Search for the cell housing the specified text and yield its [X, Y] center coordinate. 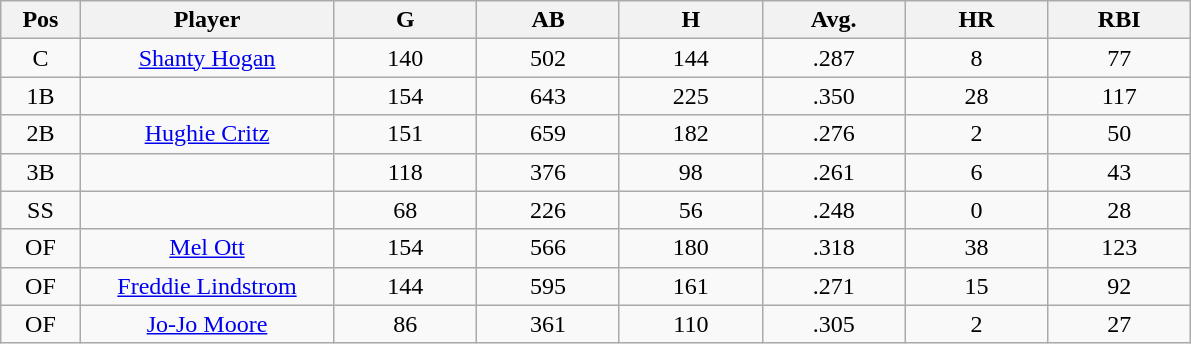
180 [690, 248]
92 [1120, 286]
G [406, 20]
.248 [834, 210]
Freddie Lindstrom [207, 286]
3B [40, 172]
Player [207, 20]
AB [548, 20]
225 [690, 96]
123 [1120, 248]
.276 [834, 134]
38 [976, 248]
27 [1120, 324]
2B [40, 134]
68 [406, 210]
0 [976, 210]
.261 [834, 172]
98 [690, 172]
6 [976, 172]
118 [406, 172]
110 [690, 324]
RBI [1120, 20]
117 [1120, 96]
Avg. [834, 20]
595 [548, 286]
226 [548, 210]
1B [40, 96]
659 [548, 134]
SS [40, 210]
8 [976, 58]
Jo-Jo Moore [207, 324]
H [690, 20]
77 [1120, 58]
86 [406, 324]
161 [690, 286]
151 [406, 134]
Shanty Hogan [207, 58]
Pos [40, 20]
.318 [834, 248]
15 [976, 286]
502 [548, 58]
361 [548, 324]
HR [976, 20]
140 [406, 58]
376 [548, 172]
.305 [834, 324]
50 [1120, 134]
.287 [834, 58]
56 [690, 210]
.271 [834, 286]
.350 [834, 96]
182 [690, 134]
Mel Ott [207, 248]
643 [548, 96]
Hughie Critz [207, 134]
43 [1120, 172]
566 [548, 248]
C [40, 58]
